Return (X, Y) of the center of cell containing provided text 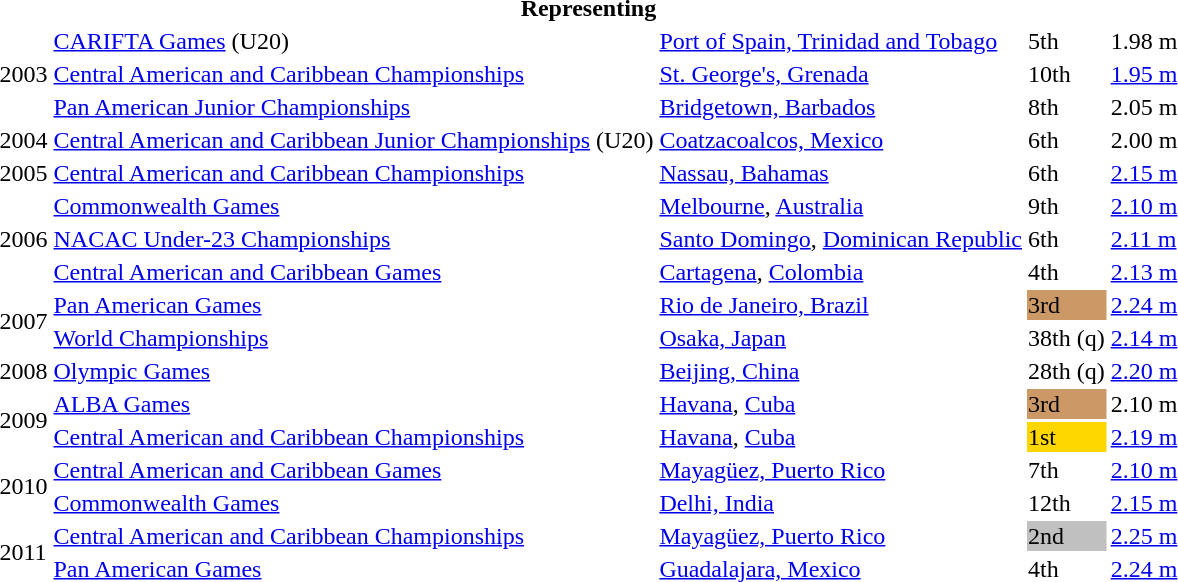
12th (1067, 503)
Pan American Junior Championships (354, 107)
Olympic Games (354, 371)
10th (1067, 74)
1st (1067, 437)
NACAC Under-23 Championships (354, 239)
Rio de Janeiro, Brazil (841, 305)
World Championships (354, 338)
7th (1067, 470)
Coatzacoalcos, Mexico (841, 140)
5th (1067, 41)
Osaka, Japan (841, 338)
Pan American Games (354, 305)
Beijing, China (841, 371)
Cartagena, Colombia (841, 272)
Port of Spain, Trinidad and Tobago (841, 41)
Melbourne, Australia (841, 206)
CARIFTA Games (U20) (354, 41)
4th (1067, 272)
28th (q) (1067, 371)
Central American and Caribbean Junior Championships (U20) (354, 140)
2nd (1067, 536)
Santo Domingo, Dominican Republic (841, 239)
9th (1067, 206)
Nassau, Bahamas (841, 173)
Bridgetown, Barbados (841, 107)
ALBA Games (354, 404)
38th (q) (1067, 338)
Delhi, India (841, 503)
St. George's, Grenada (841, 74)
8th (1067, 107)
